Detect which cell encompasses the target text, then output its [x, y] center coordinate. 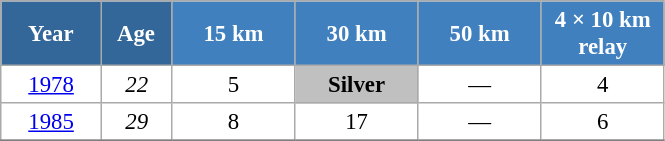
6 [602, 122]
Year [52, 34]
1978 [52, 85]
4 [602, 85]
15 km [234, 34]
30 km [356, 34]
Age [136, 34]
4 × 10 km relay [602, 34]
17 [356, 122]
Silver [356, 85]
5 [234, 85]
22 [136, 85]
1985 [52, 122]
8 [234, 122]
50 km [480, 34]
29 [136, 122]
